Locate the cell with the specified text and output its (x, y) center coordinate. 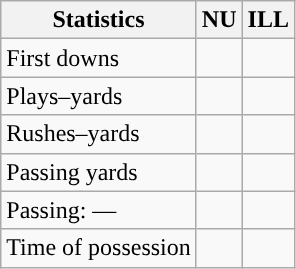
ILL (268, 20)
Passing yards (99, 172)
First downs (99, 58)
Rushes–yards (99, 134)
NU (219, 20)
Passing: –– (99, 210)
Time of possession (99, 248)
Statistics (99, 20)
Plays–yards (99, 96)
